Pinpoint the cell where the given text exists, returning its [x, y] midpoint coordinate. 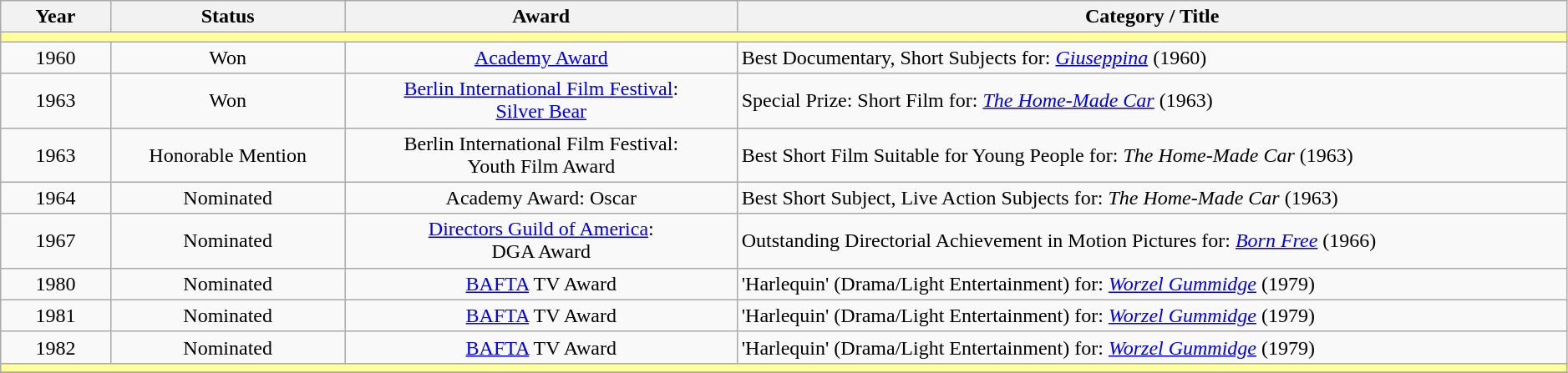
Outstanding Directorial Achievement in Motion Pictures for: Born Free (1966) [1152, 240]
Best Short Subject, Live Action Subjects for: The Home-Made Car (1963) [1152, 198]
Year [55, 17]
Berlin International Film Festival:Youth Film Award [541, 155]
Academy Award: Oscar [541, 198]
1982 [55, 347]
Special Prize: Short Film for: The Home-Made Car (1963) [1152, 100]
Best Short Film Suitable for Young People for: The Home-Made Car (1963) [1152, 155]
Directors Guild of America:DGA Award [541, 240]
Best Documentary, Short Subjects for: Giuseppina (1960) [1152, 58]
1980 [55, 284]
1960 [55, 58]
Berlin International Film Festival:Silver Bear [541, 100]
Category / Title [1152, 17]
1981 [55, 315]
1964 [55, 198]
1967 [55, 240]
Honorable Mention [227, 155]
Academy Award [541, 58]
Status [227, 17]
Award [541, 17]
